Pinpoint the cell where the given text exists, returning its [x, y] midpoint coordinate. 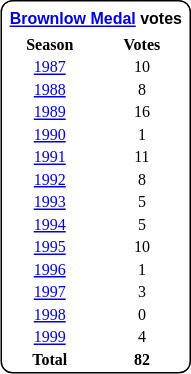
1989 [50, 112]
1996 [50, 270]
3 [142, 292]
1995 [50, 247]
1993 [50, 202]
Brownlow Medal votes [96, 18]
4 [142, 337]
1998 [50, 314]
16 [142, 112]
1997 [50, 292]
82 [142, 360]
0 [142, 314]
1987 [50, 67]
Votes [142, 44]
1991 [50, 157]
1994 [50, 224]
1988 [50, 90]
1990 [50, 134]
1999 [50, 337]
Season [50, 44]
11 [142, 157]
1992 [50, 180]
Total [50, 360]
